Locate the cell with the specified text and output its (x, y) center coordinate. 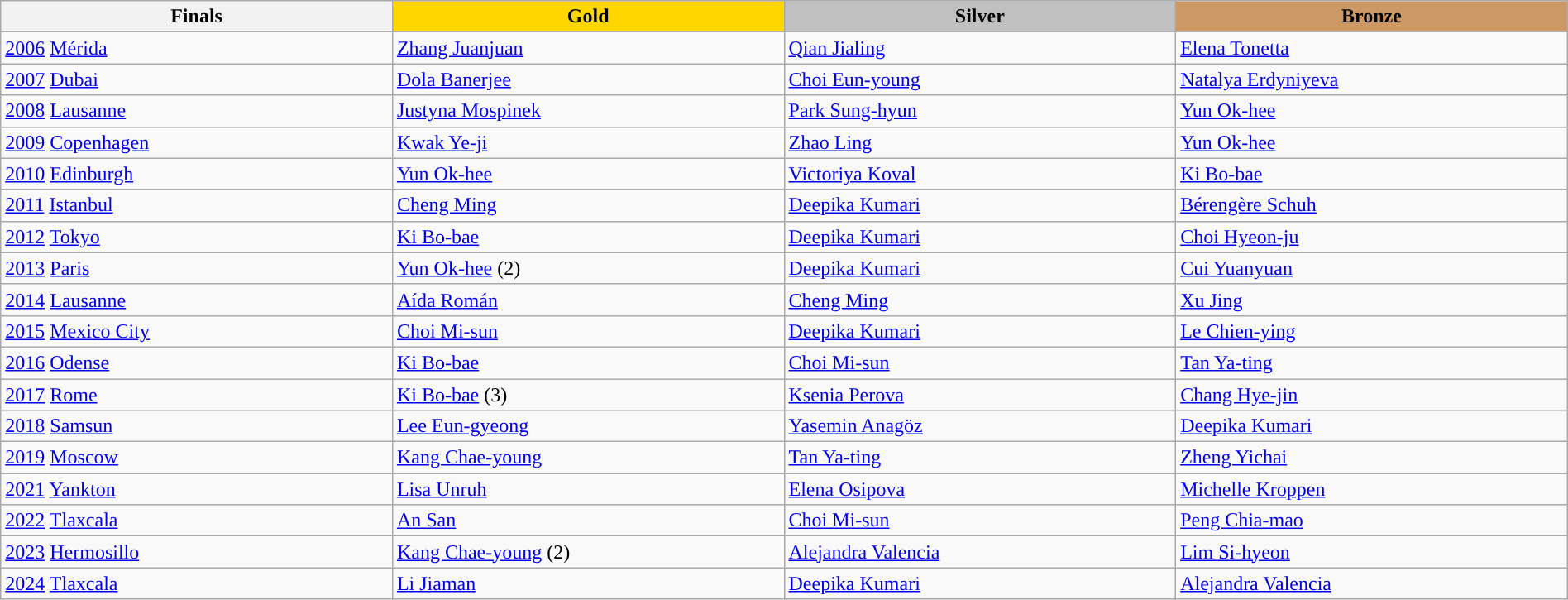
Aída Román (588, 300)
Yun Ok-hee (2) (588, 268)
Victoriya Koval (980, 174)
Silver (980, 17)
2006 Mérida (197, 48)
2015 Mexico City (197, 331)
Chang Hye-jin (1372, 395)
2024 Tlaxcala (197, 583)
Ksenia Perova (980, 395)
Choi Eun-young (980, 79)
2009 Copenhagen (197, 142)
Qian Jialing (980, 48)
2007 Dubai (197, 79)
Justyna Mospinek (588, 111)
Michelle Kroppen (1372, 489)
Cui Yuanyuan (1372, 268)
Yasemin Anagöz (980, 426)
Xu Jing (1372, 300)
2008 Lausanne (197, 111)
Bérengère Schuh (1372, 205)
Zhang Juanjuan (588, 48)
Lee Eun-gyeong (588, 426)
Peng Chia-mao (1372, 521)
2017 Rome (197, 395)
2011 Istanbul (197, 205)
2018 Samsun (197, 426)
2016 Odense (197, 362)
Natalya Erdyniyeva (1372, 79)
2012 Tokyo (197, 237)
Kang Chae-young (588, 458)
2022 Tlaxcala (197, 521)
Park Sung-hyun (980, 111)
Ki Bo-bae (3) (588, 395)
Elena Tonetta (1372, 48)
2013 Paris (197, 268)
2010 Edinburgh (197, 174)
2019 Moscow (197, 458)
2021 Yankton (197, 489)
Dola Banerjee (588, 79)
2023 Hermosillo (197, 552)
Zheng Yichai (1372, 458)
Le Chien-ying (1372, 331)
Li Jiaman (588, 583)
Finals (197, 17)
Zhao Ling (980, 142)
Choi Hyeon-ju (1372, 237)
Lim Si-hyeon (1372, 552)
Elena Osipova (980, 489)
Gold (588, 17)
2014 Lausanne (197, 300)
Kwak Ye-ji (588, 142)
Bronze (1372, 17)
Lisa Unruh (588, 489)
Kang Chae-young (2) (588, 552)
An San (588, 521)
